From the cell containing the given text, extract its center point as (x, y) coordinate. 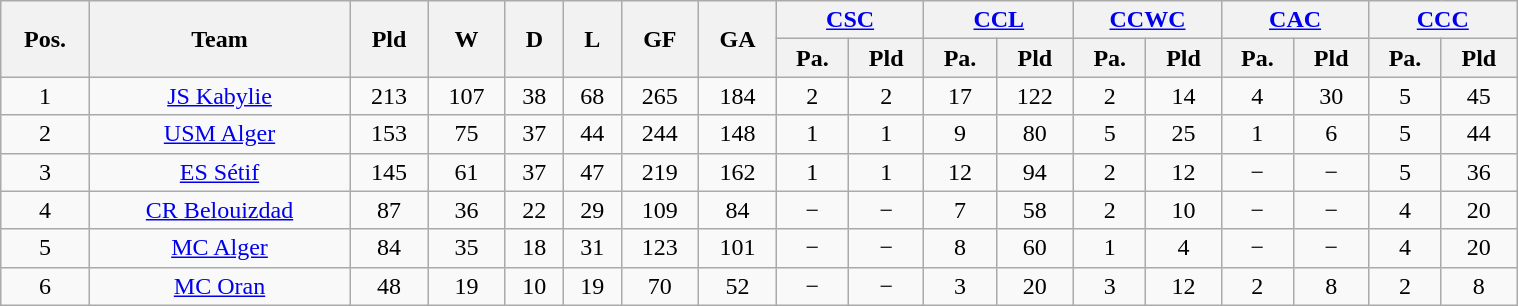
W (467, 39)
213 (389, 96)
L (592, 39)
58 (1035, 210)
47 (592, 172)
17 (960, 96)
148 (738, 134)
265 (660, 96)
94 (1035, 172)
122 (1035, 96)
38 (534, 96)
MC Alger (220, 248)
75 (467, 134)
14 (1184, 96)
ES Sétif (220, 172)
45 (1479, 96)
25 (1184, 134)
JS Kabylie (220, 96)
244 (660, 134)
52 (738, 286)
219 (660, 172)
80 (1035, 134)
107 (467, 96)
145 (389, 172)
87 (389, 210)
123 (660, 248)
29 (592, 210)
Pos. (45, 39)
109 (660, 210)
31 (592, 248)
30 (1330, 96)
D (534, 39)
CCL (999, 20)
MC Oran (220, 286)
48 (389, 286)
35 (467, 248)
101 (738, 248)
18 (534, 248)
GA (738, 39)
60 (1035, 248)
70 (660, 286)
22 (534, 210)
153 (389, 134)
Team (220, 39)
GF (660, 39)
61 (467, 172)
162 (738, 172)
7 (960, 210)
CCWC (1148, 20)
68 (592, 96)
CAC (1295, 20)
9 (960, 134)
CR Belouizdad (220, 210)
184 (738, 96)
CCC (1443, 20)
CSC (850, 20)
USM Alger (220, 134)
